For the text-containing cell, return its midpoint in (X, Y) coordinate format. 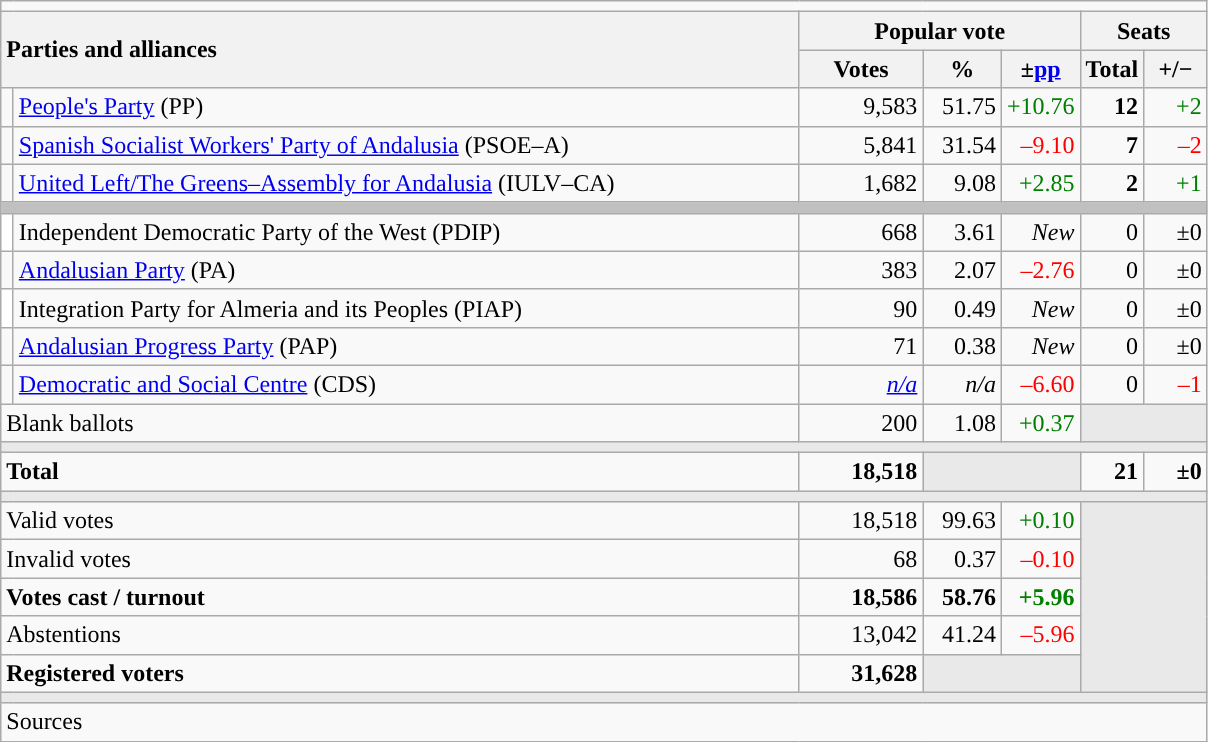
383 (861, 270)
Registered voters (400, 673)
±pp (1040, 69)
31.54 (962, 145)
0.37 (962, 559)
–1 (1176, 384)
41.24 (962, 635)
United Left/The Greens–Assembly for Andalusia (IULV–CA) (406, 183)
21 (1112, 472)
Votes (861, 69)
1,682 (861, 183)
51.75 (962, 107)
–2 (1176, 145)
99.63 (962, 521)
68 (861, 559)
1.08 (962, 423)
668 (861, 232)
9.08 (962, 183)
2 (1112, 183)
Abstentions (400, 635)
People's Party (PP) (406, 107)
Votes cast / turnout (400, 597)
3.61 (962, 232)
–0.10 (1040, 559)
+5.96 (1040, 597)
Democratic and Social Centre (CDS) (406, 384)
58.76 (962, 597)
Invalid votes (400, 559)
12 (1112, 107)
18,586 (861, 597)
+/− (1176, 69)
Integration Party for Almeria and its Peoples (PIAP) (406, 308)
13,042 (861, 635)
+1 (1176, 183)
–5.96 (1040, 635)
+0.10 (1040, 521)
71 (861, 346)
–9.10 (1040, 145)
Sources (604, 722)
Andalusian Party (PA) (406, 270)
Parties and alliances (400, 50)
–2.76 (1040, 270)
Spanish Socialist Workers' Party of Andalusia (PSOE–A) (406, 145)
5,841 (861, 145)
Seats (1144, 31)
% (962, 69)
+0.37 (1040, 423)
Independent Democratic Party of the West (PDIP) (406, 232)
0.49 (962, 308)
Popular vote (940, 31)
Valid votes (400, 521)
Andalusian Progress Party (PAP) (406, 346)
+2.85 (1040, 183)
+2 (1176, 107)
9,583 (861, 107)
200 (861, 423)
90 (861, 308)
–6.60 (1040, 384)
+10.76 (1040, 107)
Blank ballots (400, 423)
0.38 (962, 346)
2.07 (962, 270)
31,628 (861, 673)
7 (1112, 145)
